Locate the cell with the specified text and output its [X, Y] center coordinate. 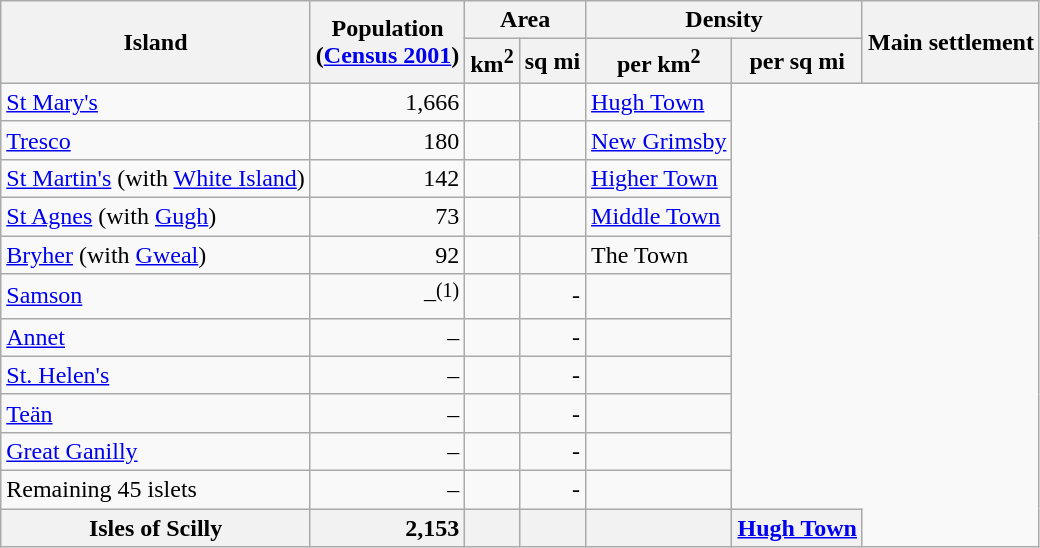
Great Ganilly [156, 451]
Main settlement [950, 42]
Tresco [156, 140]
Middle Town [659, 217]
142 [387, 178]
Area [526, 20]
1,666 [387, 102]
The Town [659, 255]
St. Helen's [156, 375]
Bryher (with Gweal) [156, 255]
Annet [156, 337]
per km2 [659, 62]
Isles of Scilly [156, 528]
Population(Census 2001) [387, 42]
180 [387, 140]
St Mary's [156, 102]
92 [387, 255]
73 [387, 217]
New Grimsby [659, 140]
St Martin's (with White Island) [156, 178]
–(1) [387, 296]
Island [156, 42]
2,153 [387, 528]
sq mi [552, 62]
St Agnes (with Gugh) [156, 217]
Teän [156, 413]
Remaining 45 islets [156, 489]
Higher Town [659, 178]
Samson [156, 296]
Density [724, 20]
km2 [492, 62]
per sq mi [797, 62]
